Return (x, y) of the center of cell containing provided text 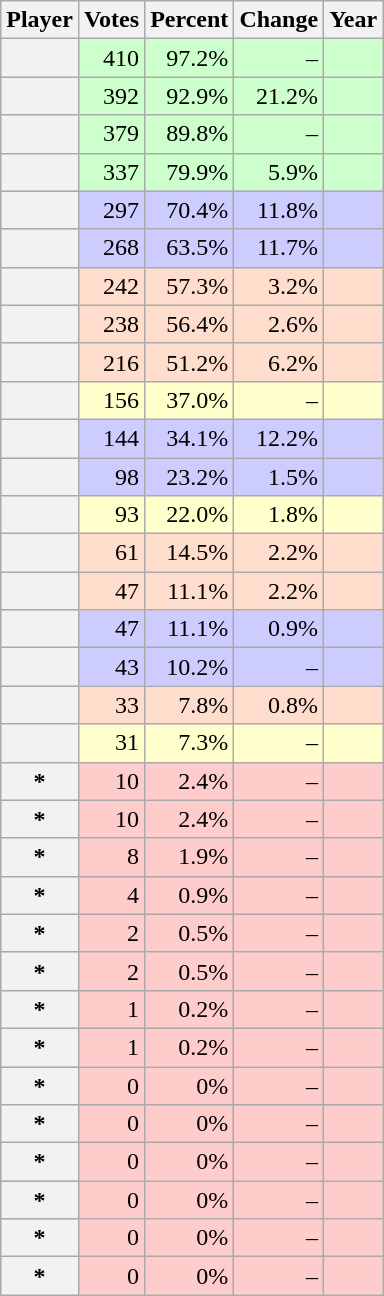
63.5% (190, 248)
79.9% (190, 172)
4 (111, 895)
410 (111, 58)
33 (111, 705)
34.1% (190, 438)
7.3% (190, 743)
92.9% (190, 96)
97.2% (190, 58)
11.8% (279, 210)
1.5% (279, 477)
61 (111, 553)
31 (111, 743)
Votes (111, 20)
144 (111, 438)
14.5% (190, 553)
51.2% (190, 362)
8 (111, 857)
1.9% (190, 857)
268 (111, 248)
7.8% (190, 705)
Year (354, 20)
10.2% (190, 667)
56.4% (190, 324)
337 (111, 172)
2.6% (279, 324)
392 (111, 96)
Percent (190, 20)
379 (111, 134)
Change (279, 20)
0.8% (279, 705)
23.2% (190, 477)
12.2% (279, 438)
89.8% (190, 134)
238 (111, 324)
5.9% (279, 172)
93 (111, 515)
70.4% (190, 210)
216 (111, 362)
242 (111, 286)
297 (111, 210)
156 (111, 400)
21.2% (279, 96)
22.0% (190, 515)
98 (111, 477)
6.2% (279, 362)
43 (111, 667)
37.0% (190, 400)
57.3% (190, 286)
11.7% (279, 248)
1.8% (279, 515)
3.2% (279, 286)
Player (40, 20)
